Return the [x, y] coordinate for the center point of the cell that contains the specified text.  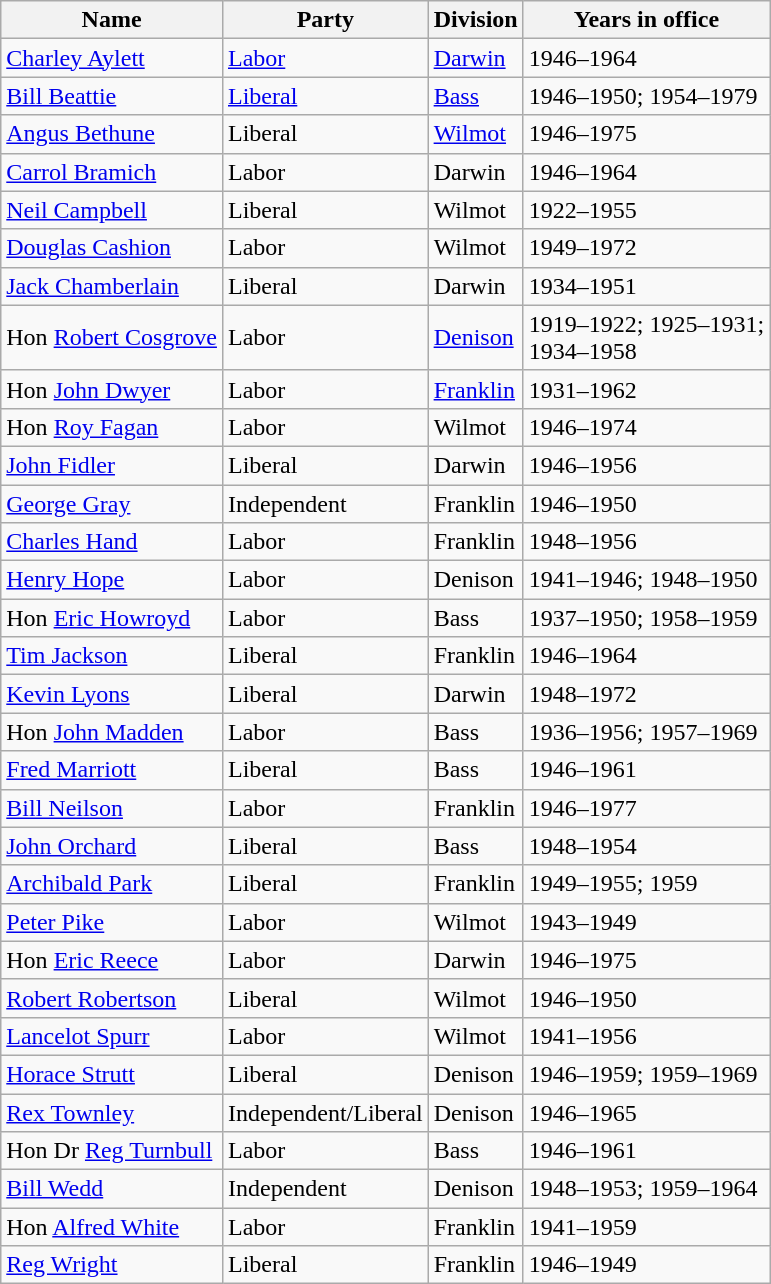
Hon Eric Howroyd [112, 618]
John Fidler [112, 465]
1941–1946; 1948–1950 [646, 580]
1946–1949 [646, 1265]
Lancelot Spurr [112, 1036]
1937–1950; 1958–1959 [646, 618]
Fred Marriott [112, 770]
Bill Beattie [112, 96]
1936–1956; 1957–1969 [646, 732]
John Orchard [112, 846]
1948–1953; 1959–1964 [646, 1189]
Hon Roy Fagan [112, 427]
Hon Alfred White [112, 1227]
Division [476, 20]
1946–1950; 1954–1979 [646, 96]
Charley Aylett [112, 58]
1934–1951 [646, 286]
1931–1962 [646, 389]
1922–1955 [646, 210]
1919–1922; 1925–1931;1934–1958 [646, 338]
Angus Bethune [112, 134]
1946–1977 [646, 808]
Hon Dr Reg Turnbull [112, 1151]
Bill Wedd [112, 1189]
Reg Wright [112, 1265]
1948–1956 [646, 542]
Henry Hope [112, 580]
1946–1959; 1959–1969 [646, 1074]
Tim Jackson [112, 656]
Charles Hand [112, 542]
Hon Eric Reece [112, 960]
1949–1955; 1959 [646, 884]
Neil Campbell [112, 210]
1943–1949 [646, 922]
1949–1972 [646, 248]
Carrol Bramich [112, 172]
George Gray [112, 503]
1948–1972 [646, 694]
1941–1956 [646, 1036]
Archibald Park [112, 884]
Horace Strutt [112, 1074]
Years in office [646, 20]
Rex Townley [112, 1113]
Peter Pike [112, 922]
1946–1956 [646, 465]
Jack Chamberlain [112, 286]
Party [325, 20]
1941–1959 [646, 1227]
1946–1974 [646, 427]
Kevin Lyons [112, 694]
Robert Robertson [112, 998]
Hon Robert Cosgrove [112, 338]
Hon John Madden [112, 732]
Bill Neilson [112, 808]
1946–1965 [646, 1113]
1948–1954 [646, 846]
Hon John Dwyer [112, 389]
Independent/Liberal [325, 1113]
Name [112, 20]
Douglas Cashion [112, 248]
